For the text-containing cell, return its midpoint in [x, y] coordinate format. 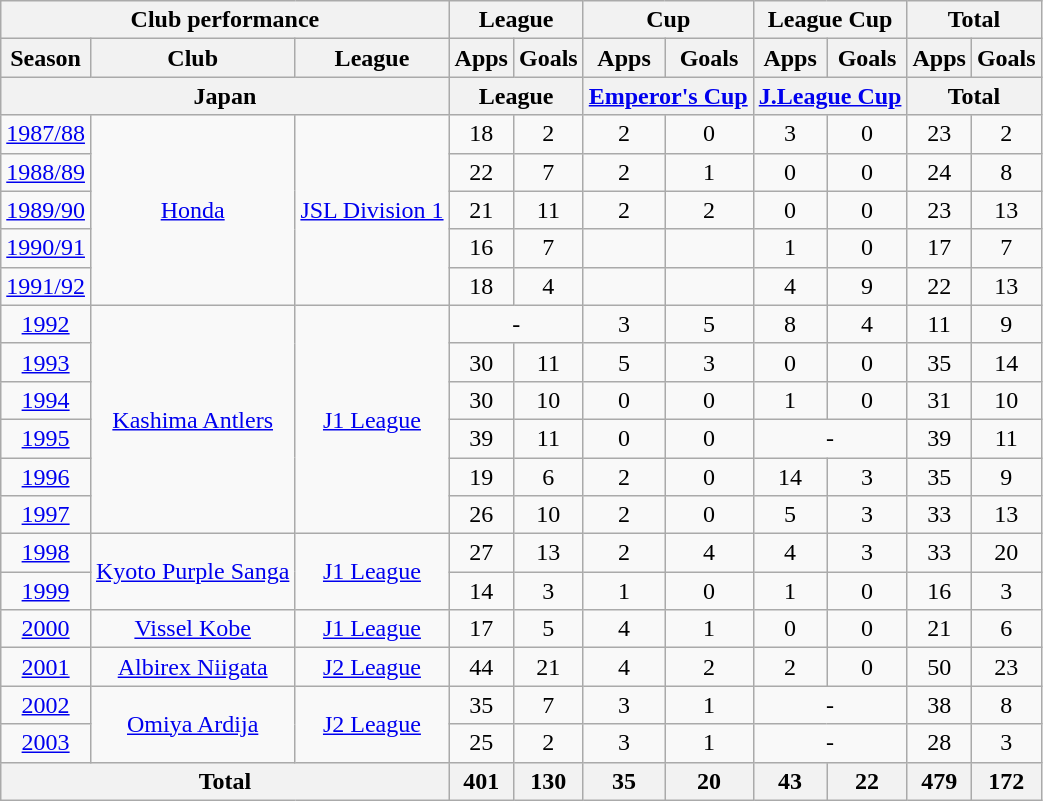
1999 [46, 591]
479 [939, 781]
25 [481, 743]
401 [481, 781]
Honda [192, 210]
26 [481, 515]
Japan [225, 96]
2001 [46, 667]
J.League Cup [830, 96]
19 [481, 477]
50 [939, 667]
1990/91 [46, 248]
Club performance [225, 20]
1991/92 [46, 286]
1994 [46, 400]
Kyoto Purple Sanga [192, 572]
1988/89 [46, 172]
1995 [46, 438]
130 [548, 781]
League Cup [830, 20]
1993 [46, 362]
28 [939, 743]
38 [939, 705]
1996 [46, 477]
Omiya Ardija [192, 724]
Vissel Kobe [192, 629]
Cup [668, 20]
44 [481, 667]
172 [1006, 781]
JSL Division 1 [372, 210]
1989/90 [46, 210]
2003 [46, 743]
27 [481, 553]
24 [939, 172]
Emperor's Cup [668, 96]
43 [790, 781]
Kashima Antlers [192, 419]
31 [939, 400]
2000 [46, 629]
Club [192, 58]
1998 [46, 553]
1992 [46, 324]
1997 [46, 515]
Albirex Niigata [192, 667]
Season [46, 58]
2002 [46, 705]
1987/88 [46, 134]
